Detect which cell encompasses the target text, then output its [X, Y] center coordinate. 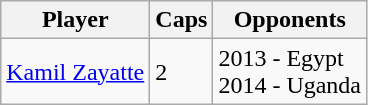
Caps [182, 20]
Opponents [290, 20]
Player [76, 20]
2013 - Egypt2014 - Uganda [290, 72]
2 [182, 72]
Kamil Zayatte [76, 72]
